Locate the cell with the specified text and output its [X, Y] center coordinate. 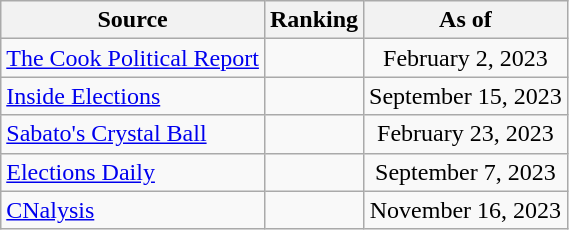
November 16, 2023 [466, 210]
As of [466, 20]
September 15, 2023 [466, 96]
CNalysis [133, 210]
Ranking [314, 20]
February 23, 2023 [466, 134]
Sabato's Crystal Ball [133, 134]
September 7, 2023 [466, 172]
Elections Daily [133, 172]
Inside Elections [133, 96]
February 2, 2023 [466, 58]
The Cook Political Report [133, 58]
Source [133, 20]
